From the cell containing the given text, extract its center point as (X, Y) coordinate. 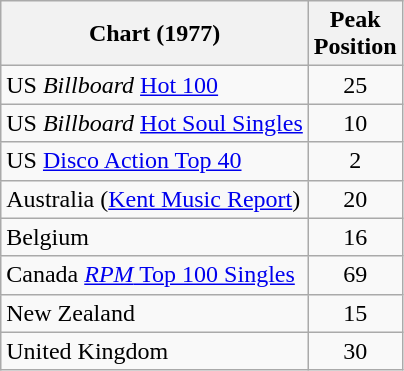
US Billboard Hot 100 (155, 85)
69 (355, 275)
16 (355, 237)
US Disco Action Top 40 (155, 161)
2 (355, 161)
15 (355, 313)
Australia (Kent Music Report) (155, 199)
Belgium (155, 237)
25 (355, 85)
10 (355, 123)
30 (355, 351)
United Kingdom (155, 351)
20 (355, 199)
Canada RPM Top 100 Singles (155, 275)
US Billboard Hot Soul Singles (155, 123)
New Zealand (155, 313)
Chart (1977) (155, 34)
PeakPosition (355, 34)
